Output the (x, y) coordinate of the center of the cell containing the given text.  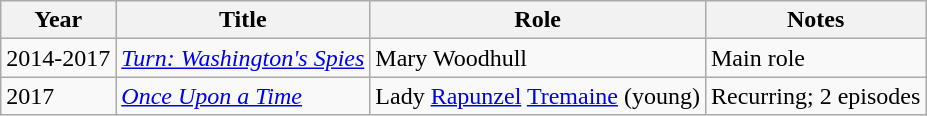
2014-2017 (58, 58)
Once Upon a Time (243, 96)
2017 (58, 96)
Role (538, 20)
Recurring; 2 episodes (815, 96)
Turn: Washington's Spies (243, 58)
Mary Woodhull (538, 58)
Lady Rapunzel Tremaine (young) (538, 96)
Year (58, 20)
Main role (815, 58)
Title (243, 20)
Notes (815, 20)
